Output the (X, Y) coordinate of the center of the cell containing the given text.  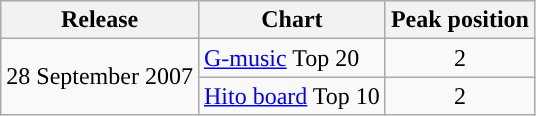
Release (100, 20)
28 September 2007 (100, 77)
G-music Top 20 (292, 58)
Chart (292, 20)
Hito board Top 10 (292, 96)
Peak position (460, 20)
